From the cell containing the given text, extract its center point as [x, y] coordinate. 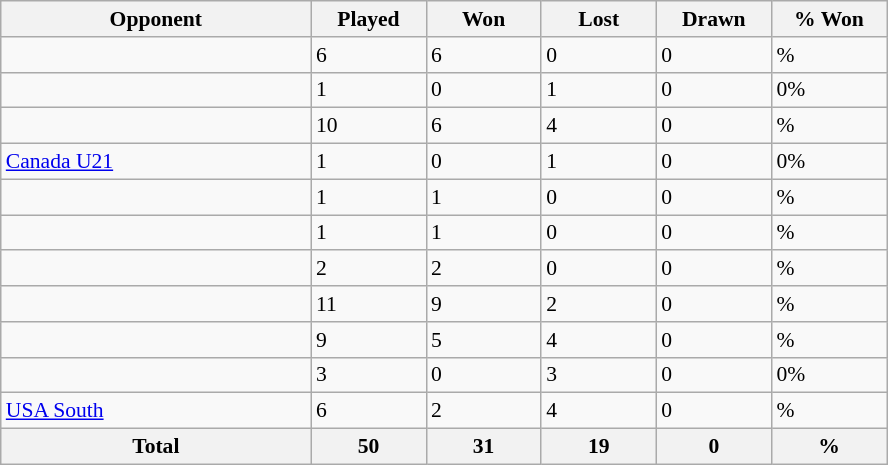
11 [368, 304]
Played [368, 19]
19 [598, 447]
USA South [156, 411]
31 [484, 447]
Opponent [156, 19]
Drawn [714, 19]
10 [368, 126]
50 [368, 447]
Won [484, 19]
% Won [828, 19]
5 [484, 340]
Lost [598, 19]
Canada U21 [156, 162]
Total [156, 447]
